Detect which cell encompasses the target text, then output its (x, y) center coordinate. 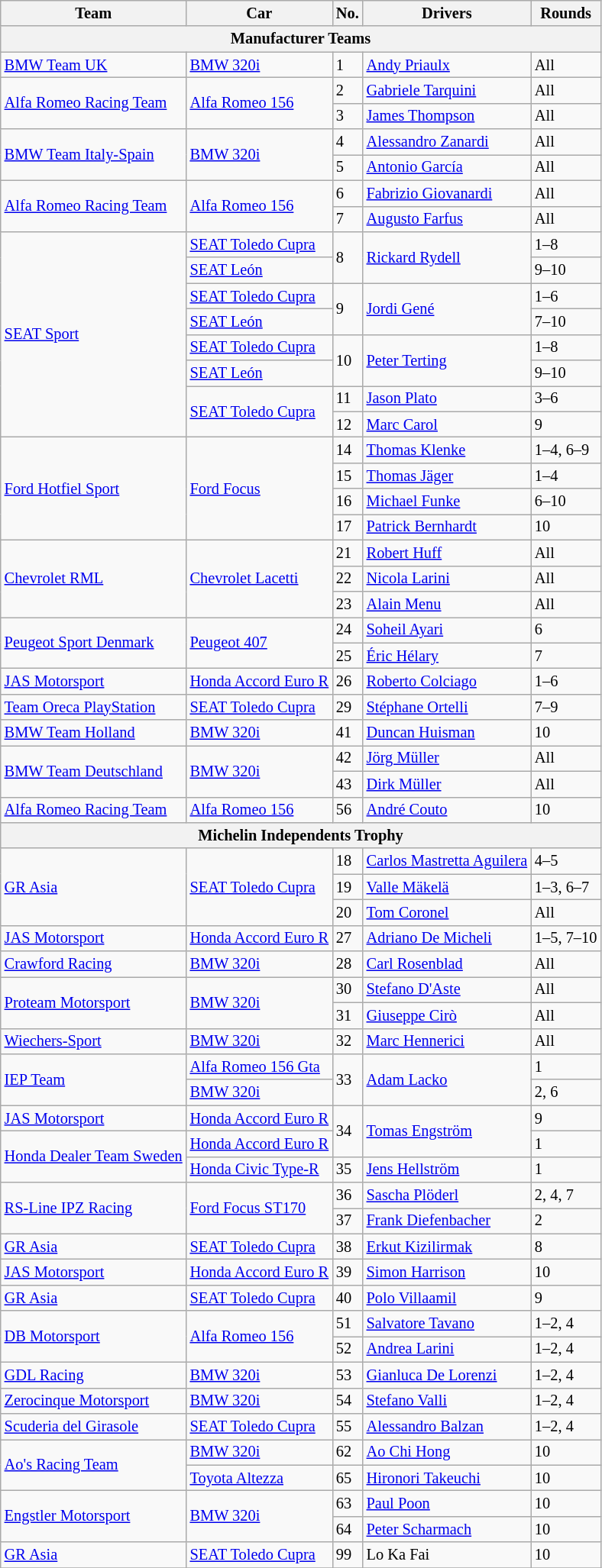
SEAT Sport (93, 334)
32 (348, 1041)
Engstler Motorsport (93, 1516)
Toyota Altezza (260, 1478)
Jordi Gené (447, 308)
11 (348, 398)
Adriano De Micheli (447, 938)
19 (348, 887)
Scuderia del Girasole (93, 1426)
Fabrizio Giovanardi (447, 193)
Augusto Farfus (447, 219)
41 (348, 733)
22 (348, 579)
Stefano Valli (447, 1401)
Ford Focus ST170 (260, 1208)
Roberto Colciago (447, 681)
Michelin Independents Trophy (301, 835)
Sascha Plöderl (447, 1195)
Carl Rosenblad (447, 964)
Patrick Bernhardt (447, 527)
Gianluca De Lorenzi (447, 1375)
Peugeot Sport Denmark (93, 643)
Adam Lacko (447, 1079)
Zerocinque Motorsport (93, 1401)
Lo Ka Fai (447, 1555)
Team Oreca PlayStation (93, 707)
12 (348, 424)
5 (348, 167)
3–6 (565, 398)
Jörg Müller (447, 758)
17 (348, 527)
Marc Hennerici (447, 1041)
43 (348, 784)
18 (348, 861)
63 (348, 1503)
Thomas Jäger (447, 476)
34 (348, 1131)
1–4, 6–9 (565, 450)
Rounds (565, 13)
40 (348, 1298)
99 (348, 1555)
29 (348, 707)
Andrea Larini (447, 1349)
Hironori Takeuchi (447, 1478)
14 (348, 450)
2, 6 (565, 1092)
28 (348, 964)
IEP Team (93, 1079)
Proteam Motorsport (93, 1002)
Éric Hélary (447, 656)
Drivers (447, 13)
Carlos Mastretta Aguilera (447, 861)
51 (348, 1324)
Stefano D'Aste (447, 989)
Paul Poon (447, 1503)
Michael Funke (447, 502)
15 (348, 476)
Jens Hellström (447, 1170)
GDL Racing (93, 1375)
Chevrolet RML (93, 579)
Antonio García (447, 167)
Honda Civic Type-R (260, 1170)
4 (348, 142)
31 (348, 1015)
Stéphane Ortelli (447, 707)
Peter Terting (447, 360)
Erkut Kizilirmak (447, 1247)
BMW Team Holland (93, 733)
2, 4, 7 (565, 1195)
James Thompson (447, 116)
30 (348, 989)
Alfa Romeo 156 Gta (260, 1066)
25 (348, 656)
Peugeot 407 (260, 643)
BMW Team Italy-Spain (93, 154)
26 (348, 681)
55 (348, 1426)
Gabriele Tarquini (447, 90)
39 (348, 1273)
Alain Menu (447, 604)
Andy Priaulx (447, 65)
Salvatore Tavano (447, 1324)
6–10 (565, 502)
Crawford Racing (93, 964)
Wiechers-Sport (93, 1041)
Duncan Huisman (447, 733)
42 (348, 758)
56 (348, 810)
Team (93, 13)
7–9 (565, 707)
Jason Plato (447, 398)
64 (348, 1529)
20 (348, 912)
BMW Team Deutschland (93, 771)
24 (348, 630)
52 (348, 1349)
Ao Chi Hong (447, 1452)
27 (348, 938)
1–4 (565, 476)
Alessandro Zanardi (447, 142)
3 (348, 116)
21 (348, 553)
53 (348, 1375)
62 (348, 1452)
Chevrolet Lacetti (260, 579)
38 (348, 1247)
7–10 (565, 321)
Ao's Racing Team (93, 1464)
Honda Dealer Team Sweden (93, 1156)
BMW Team UK (93, 65)
Polo Villaamil (447, 1298)
Ford Hotfiel Sport (93, 489)
4–5 (565, 861)
16 (348, 502)
Frank Diefenbacher (447, 1221)
54 (348, 1401)
65 (348, 1478)
Car (260, 13)
1–5, 7–10 (565, 938)
No. (348, 13)
Tomas Engström (447, 1131)
DB Motorsport (93, 1336)
Soheil Ayari (447, 630)
35 (348, 1170)
Manufacturer Teams (301, 39)
36 (348, 1195)
1–3, 6–7 (565, 887)
Ford Focus (260, 489)
Peter Scharmach (447, 1529)
Valle Mäkelä (447, 887)
Alessandro Balzan (447, 1426)
Nicola Larini (447, 579)
Thomas Klenke (447, 450)
Giuseppe Cirò (447, 1015)
33 (348, 1079)
RS-Line IPZ Racing (93, 1208)
Robert Huff (447, 553)
Rickard Rydell (447, 256)
23 (348, 604)
Simon Harrison (447, 1273)
37 (348, 1221)
Tom Coronel (447, 912)
Marc Carol (447, 424)
Dirk Müller (447, 784)
André Couto (447, 810)
